Scan for the cell matching the given text and deliver its (X, Y) coordinate at center. 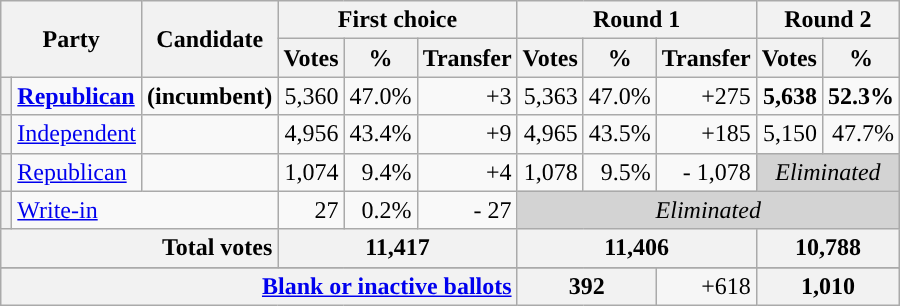
+4 (467, 172)
5,363 (550, 96)
52.3% (860, 96)
Blank or inactive ballots (259, 286)
0.2% (380, 210)
9.5% (620, 172)
1,074 (311, 172)
5,638 (789, 96)
5,150 (789, 134)
392 (586, 286)
5,360 (311, 96)
Independent (77, 134)
+3 (467, 96)
4,956 (311, 134)
43.5% (620, 134)
Round 2 (828, 20)
9.4% (380, 172)
+9 (467, 134)
Round 1 (636, 20)
47.7% (860, 134)
11,417 (398, 248)
(incumbent) (209, 96)
- 27 (467, 210)
Write-in (145, 210)
4,965 (550, 134)
+185 (706, 134)
Party (72, 39)
- 1,078 (706, 172)
+275 (706, 96)
First choice (398, 20)
11,406 (636, 248)
27 (311, 210)
Candidate (209, 39)
+618 (706, 286)
Total votes (140, 248)
1,010 (828, 286)
1,078 (550, 172)
10,788 (828, 248)
43.4% (380, 134)
